Detect which cell encompasses the target text, then output its [X, Y] center coordinate. 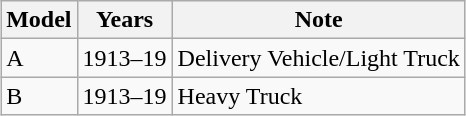
B [39, 96]
A [39, 58]
Note [318, 20]
Delivery Vehicle/Light Truck [318, 58]
Model [39, 20]
Heavy Truck [318, 96]
Years [124, 20]
